Return the [x, y] coordinate for the center point of the cell that contains the specified text.  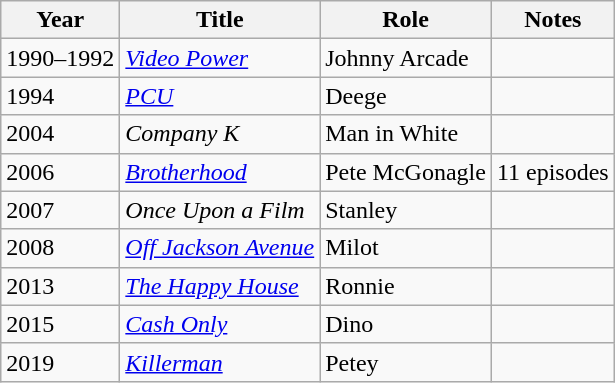
Video Power [220, 58]
Year [60, 20]
The Happy House [220, 286]
Company K [220, 134]
Once Upon a Film [220, 210]
Milot [406, 248]
Cash Only [220, 324]
Man in White [406, 134]
1990–1992 [60, 58]
2008 [60, 248]
2006 [60, 172]
PCU [220, 96]
2013 [60, 286]
Deege [406, 96]
Role [406, 20]
2019 [60, 362]
Pete McGonagle [406, 172]
Off Jackson Avenue [220, 248]
2007 [60, 210]
Notes [552, 20]
2004 [60, 134]
Johnny Arcade [406, 58]
Petey [406, 362]
Stanley [406, 210]
Dino [406, 324]
Ronnie [406, 286]
2015 [60, 324]
1994 [60, 96]
Brotherhood [220, 172]
Killerman [220, 362]
11 episodes [552, 172]
Title [220, 20]
